Extract the (X, Y) coordinate from the center of the cell holding the provided text.  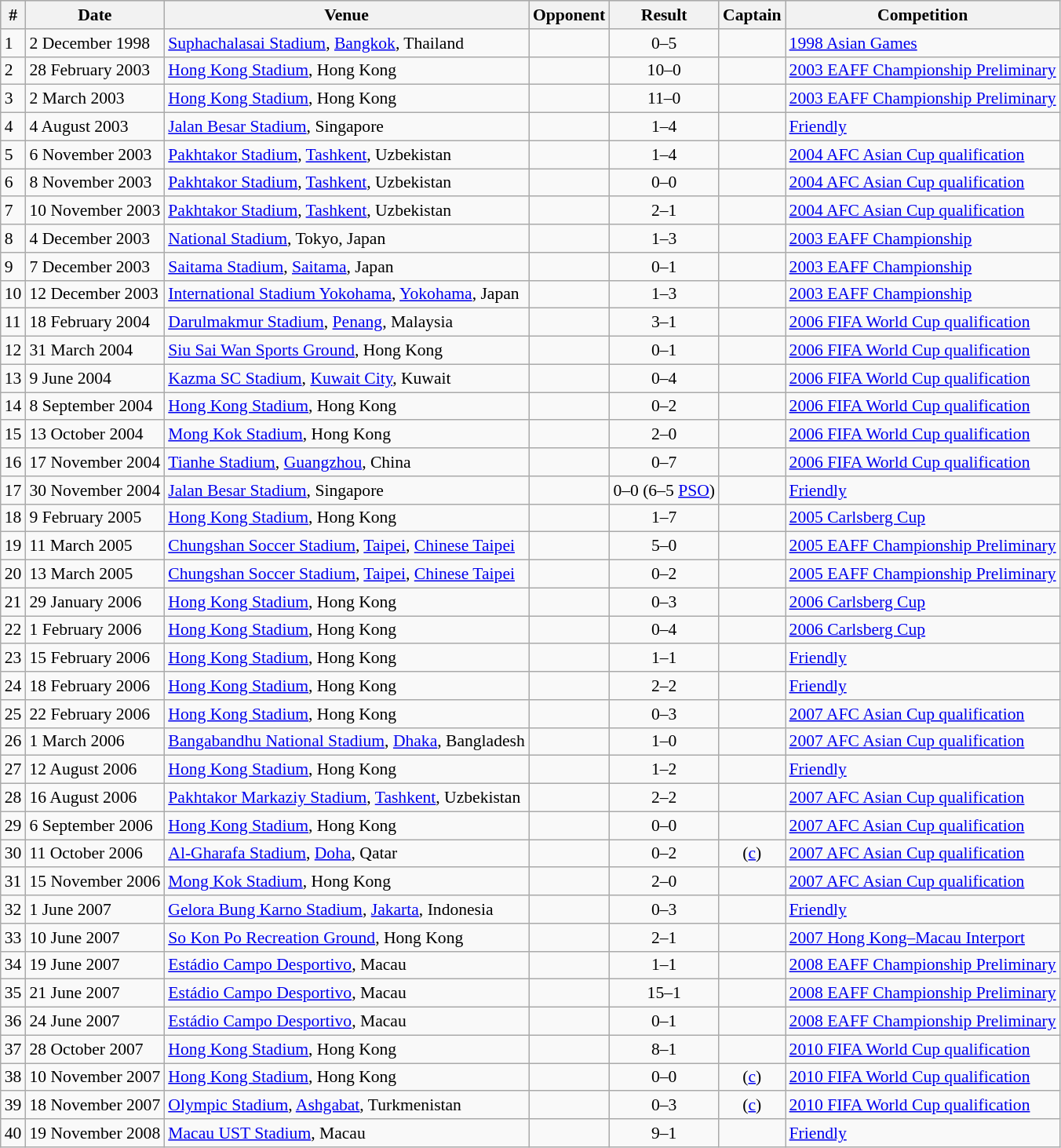
Darulmakmur Stadium, Penang, Malaysia (347, 323)
4 August 2003 (94, 127)
13 March 2005 (94, 574)
14 (13, 406)
28 October 2007 (94, 1049)
Date (94, 15)
Siu Sai Wan Sports Ground, Hong Kong (347, 351)
0–7 (664, 462)
1 (13, 43)
18 November 2007 (94, 1106)
# (13, 15)
10 November 2007 (94, 1077)
11 March 2005 (94, 546)
32 (13, 909)
16 (13, 462)
0–5 (664, 43)
10–0 (664, 71)
Result (664, 15)
1 February 2006 (94, 630)
8 September 2004 (94, 406)
5 (13, 155)
19 (13, 546)
15 November 2006 (94, 882)
5–0 (664, 546)
17 November 2004 (94, 462)
International Stadium Yokohama, Yokohama, Japan (347, 294)
Bangabandhu National Stadium, Dhaka, Bangladesh (347, 742)
Saitama Stadium, Saitama, Japan (347, 267)
40 (13, 1133)
0–0 (6–5 PSO) (664, 490)
18 February 2006 (94, 686)
21 (13, 602)
29 January 2006 (94, 602)
Macau UST Stadium, Macau (347, 1133)
15–1 (664, 993)
Al-Gharafa Stadium, Doha, Qatar (347, 854)
Venue (347, 15)
18 February 2004 (94, 323)
15 February 2006 (94, 658)
12 August 2006 (94, 770)
9 (13, 267)
Captain (752, 15)
20 (13, 574)
Tianhe Stadium, Guangzhou, China (347, 462)
2 December 1998 (94, 43)
11 (13, 323)
30 November 2004 (94, 490)
4 December 2003 (94, 239)
Gelora Bung Karno Stadium, Jakarta, Indonesia (347, 909)
28 (13, 798)
Opponent (570, 15)
Olympic Stadium, Ashgabat, Turkmenistan (347, 1106)
19 June 2007 (94, 965)
11 October 2006 (94, 854)
3–1 (664, 323)
So Kon Po Recreation Ground, Hong Kong (347, 938)
23 (13, 658)
6 September 2006 (94, 825)
6 November 2003 (94, 155)
15 (13, 435)
10 November 2003 (94, 211)
18 (13, 518)
2 (13, 71)
8–1 (664, 1049)
12 (13, 351)
1–0 (664, 742)
24 June 2007 (94, 1022)
Pakhtakor Markaziy Stadium, Tashkent, Uzbekistan (347, 798)
19 November 2008 (94, 1133)
33 (13, 938)
21 June 2007 (94, 993)
1–2 (664, 770)
28 February 2003 (94, 71)
22 (13, 630)
13 October 2004 (94, 435)
12 December 2003 (94, 294)
2 March 2003 (94, 99)
9 June 2004 (94, 378)
17 (13, 490)
Competition (923, 15)
27 (13, 770)
37 (13, 1049)
16 August 2006 (94, 798)
31 March 2004 (94, 351)
10 June 2007 (94, 938)
31 (13, 882)
38 (13, 1077)
29 (13, 825)
11–0 (664, 99)
6 (13, 183)
39 (13, 1106)
1 June 2007 (94, 909)
13 (13, 378)
26 (13, 742)
35 (13, 993)
1998 Asian Games (923, 43)
30 (13, 854)
24 (13, 686)
2005 Carlsberg Cup (923, 518)
3 (13, 99)
22 February 2006 (94, 714)
7 (13, 211)
9–1 (664, 1133)
10 (13, 294)
25 (13, 714)
National Stadium, Tokyo, Japan (347, 239)
1 March 2006 (94, 742)
8 (13, 239)
Kazma SC Stadium, Kuwait City, Kuwait (347, 378)
4 (13, 127)
36 (13, 1022)
9 February 2005 (94, 518)
8 November 2003 (94, 183)
7 December 2003 (94, 267)
Suphachalasai Stadium, Bangkok, Thailand (347, 43)
34 (13, 965)
1–7 (664, 518)
2007 Hong Kong–Macau Interport (923, 938)
